Provide the [X, Y] coordinate of the cell's center where the given text is located.  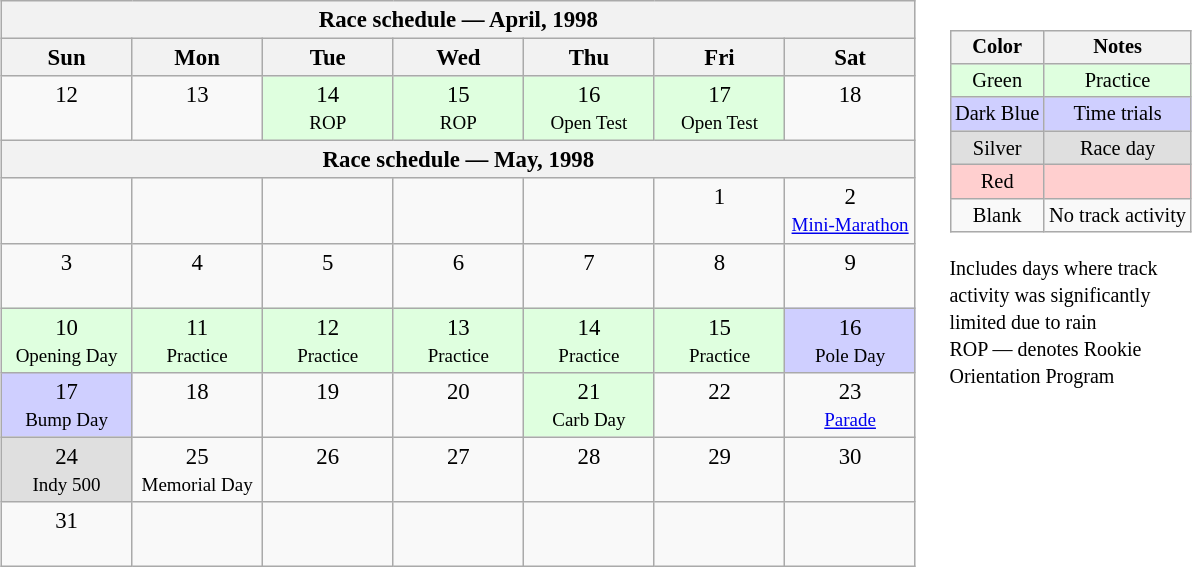
27 [458, 470]
12 [66, 108]
22 [720, 404]
5 [328, 276]
6 [458, 276]
11Practice [198, 340]
12Practice [328, 340]
Time trials [1118, 114]
Thu [590, 58]
17Bump Day [66, 404]
29 [720, 470]
Dark Blue [997, 114]
15Practice [720, 340]
16Open Test [590, 108]
Fri [720, 58]
Notes [1118, 47]
Red [997, 182]
Silver [997, 148]
Race day [1118, 148]
10Opening Day [66, 340]
Mon [198, 58]
Practice [1118, 81]
1 [720, 210]
28 [590, 470]
23Parade [850, 404]
9 [850, 276]
No track activity [1118, 215]
17Open Test [720, 108]
13 [198, 108]
3 [66, 276]
Wed [458, 58]
20 [458, 404]
13Practice [458, 340]
4 [198, 276]
15ROP [458, 108]
Blank [997, 215]
Race schedule — May, 1998 [458, 160]
Sat [850, 58]
2Mini-Marathon [850, 210]
26 [328, 470]
21Carb Day [590, 404]
30 [850, 470]
19 [328, 404]
Color [997, 47]
7 [590, 276]
25Memorial Day [198, 470]
24Indy 500 [66, 470]
Sun [66, 58]
8 [720, 276]
Tue [328, 58]
14Practice [590, 340]
Race schedule — April, 1998 [458, 20]
Green [997, 81]
14ROP [328, 108]
31 [66, 534]
16Pole Day [850, 340]
